From the cell containing the given text, extract its center point as [X, Y] coordinate. 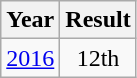
2016 [30, 58]
Result [98, 20]
12th [98, 58]
Year [30, 20]
